For the text-containing cell, return its midpoint in (X, Y) coordinate format. 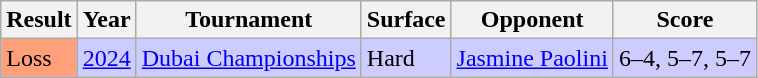
Result (39, 20)
Jasmine Paolini (532, 58)
Hard (406, 58)
2024 (106, 58)
Year (106, 20)
6–4, 5–7, 5–7 (684, 58)
Opponent (532, 20)
Score (684, 20)
Surface (406, 20)
Tournament (248, 20)
Loss (39, 58)
Dubai Championships (248, 58)
